Scan for the cell matching the given text and deliver its (X, Y) coordinate at center. 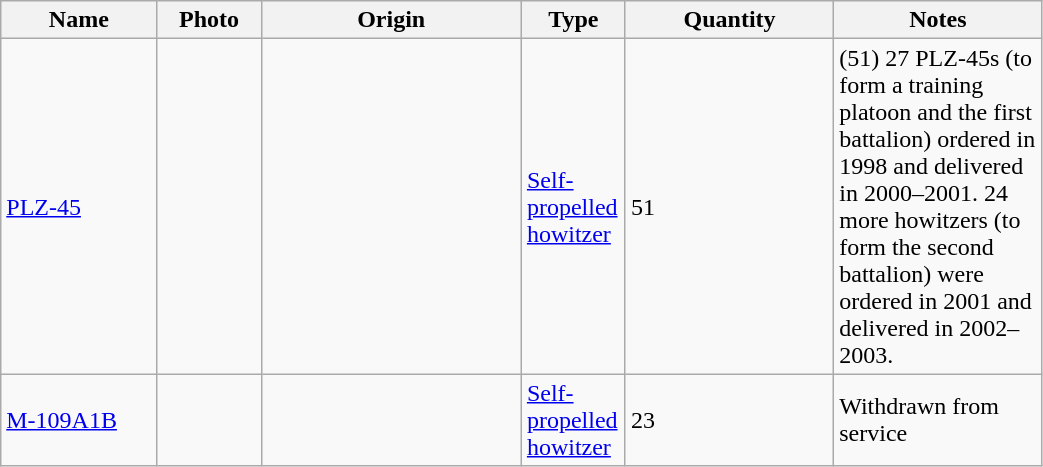
Photo (209, 20)
Name (79, 20)
Origin (391, 20)
PLZ-45 (79, 206)
Notes (938, 20)
M-109A1B (79, 420)
Withdrawn from service (938, 420)
Type (573, 20)
Quantity (729, 20)
23 (729, 420)
51 (729, 206)
